Detect which cell encompasses the target text, then output its [x, y] center coordinate. 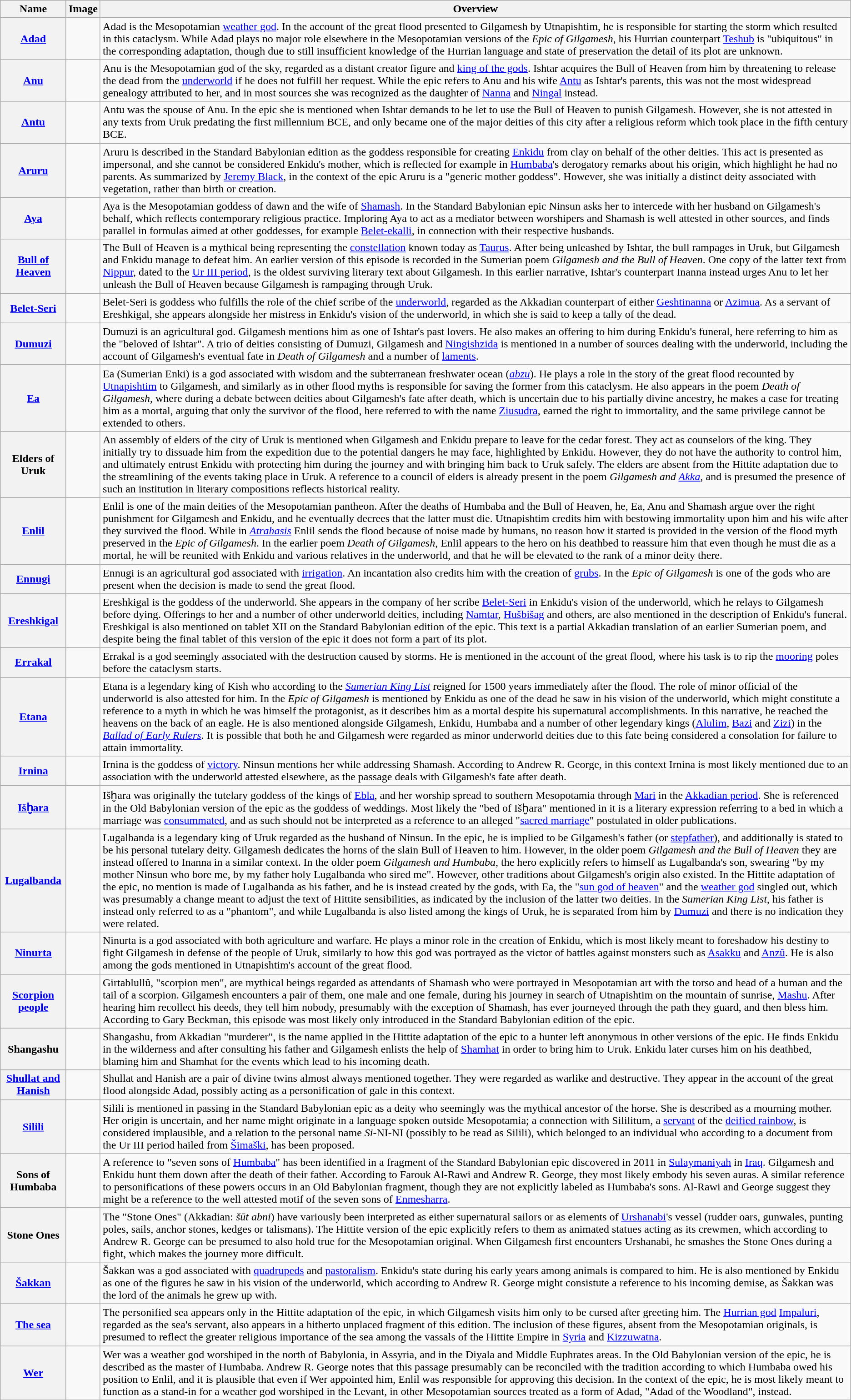
Wer [34, 1373]
Enlil [34, 531]
Stone Ones [34, 1235]
Aruru [34, 170]
Ninurta [34, 953]
Aya [34, 218]
Ennugi [34, 578]
Dumuzi [34, 344]
Adad [34, 39]
Etana [34, 717]
Anu [34, 80]
Ereshkigal [34, 621]
Shangashu [34, 1049]
Lugalbanda [34, 880]
Shullat and Hanish [34, 1085]
Šakkan [34, 1283]
Elders of Uruk [34, 464]
Silili [34, 1127]
Belet-Seri [34, 308]
Ea [34, 398]
Bull of Heaven [34, 266]
Išḫara [34, 808]
Irnina [34, 771]
The sea [34, 1325]
Errakal [34, 663]
Name [34, 9]
Overview [476, 9]
Image [83, 9]
Sons of Humbaba [34, 1180]
Scorpion people [34, 1001]
Antu [34, 122]
